Provide the [X, Y] coordinate of the cell's center where the given text is located.  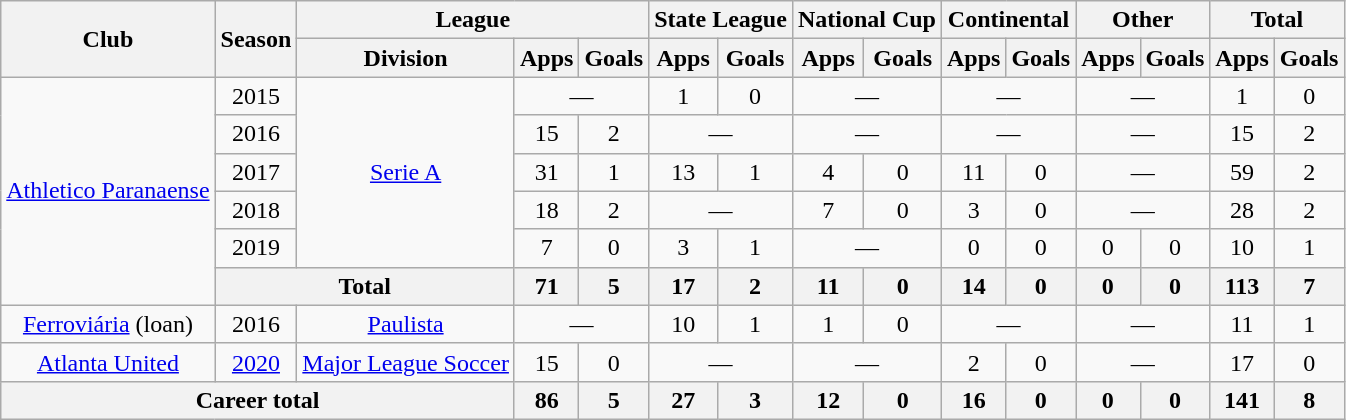
12 [828, 400]
Major League Soccer [406, 362]
2018 [256, 210]
14 [973, 286]
Continental [1008, 20]
Club [108, 39]
18 [546, 210]
141 [1242, 400]
Paulista [406, 324]
Serie A [406, 172]
Athletico Paranaense [108, 191]
2017 [256, 172]
86 [546, 400]
League [473, 20]
Division [406, 58]
Other [1143, 20]
31 [546, 172]
Career total [258, 400]
71 [546, 286]
27 [684, 400]
State League [721, 20]
2020 [256, 362]
2019 [256, 248]
National Cup [866, 20]
Atlanta United [108, 362]
8 [1309, 400]
Season [256, 39]
2015 [256, 96]
16 [973, 400]
Ferroviária (loan) [108, 324]
13 [684, 172]
28 [1242, 210]
59 [1242, 172]
113 [1242, 286]
4 [828, 172]
